From the cell containing the given text, extract its center point as [X, Y] coordinate. 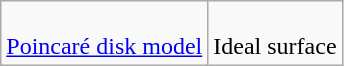
Poincaré disk model [104, 34]
Ideal surface [275, 34]
